Extract the (X, Y) coordinate from the center of the cell holding the provided text.  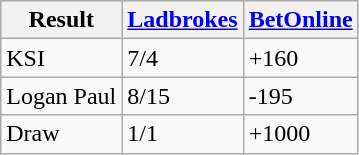
KSI (62, 58)
1/1 (182, 134)
Ladbrokes (182, 20)
7/4 (182, 58)
BetOnline (300, 20)
8/15 (182, 96)
-195 (300, 96)
Draw (62, 134)
+1000 (300, 134)
Logan Paul (62, 96)
Result (62, 20)
+160 (300, 58)
